Extract the (x, y) coordinate from the center of the cell holding the provided text.  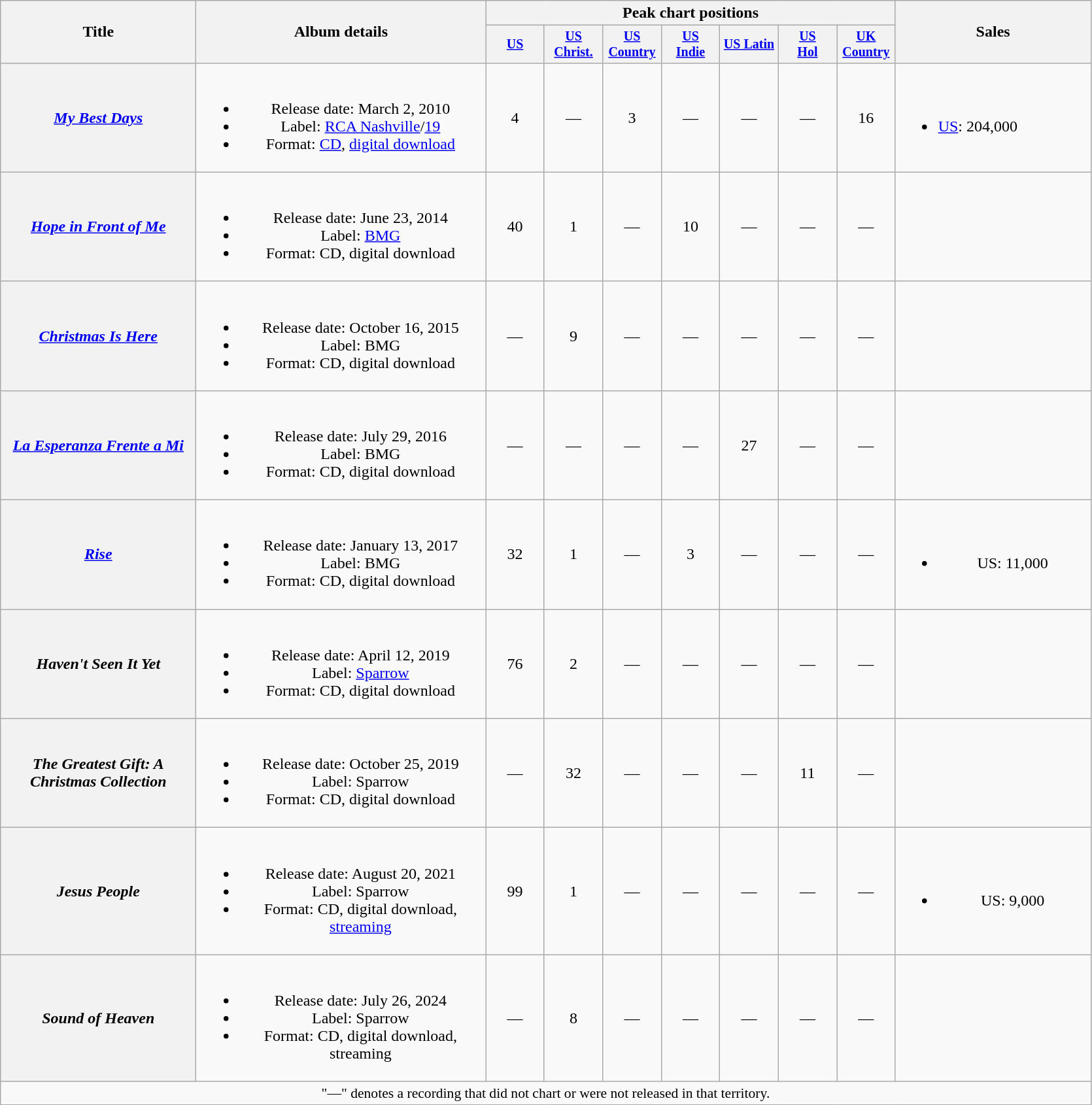
US Country (632, 44)
US: 11,000 (993, 554)
US Latin (749, 44)
99 (515, 891)
USHol (807, 44)
Sales (993, 32)
US Christ. (573, 44)
Release date: August 20, 2021Label: SparrowFormat: CD, digital download, streaming (341, 891)
Release date: October 25, 2019Label: SparrowFormat: CD, digital download (341, 773)
40 (515, 226)
"—" denotes a recording that did not chart or were not released in that territory. (545, 1093)
11 (807, 773)
Release date: June 23, 2014Label: BMGFormat: CD, digital download (341, 226)
La Esperanza Frente a Mi (98, 445)
Sound of Heaven (98, 1018)
Haven't Seen It Yet (98, 664)
4 (515, 118)
9 (573, 336)
Title (98, 32)
US (515, 44)
27 (749, 445)
Release date: July 29, 2016Label: BMGFormat: CD, digital download (341, 445)
Jesus People (98, 891)
USIndie (691, 44)
My Best Days (98, 118)
Christmas Is Here (98, 336)
Release date: March 2, 2010Label: RCA Nashville/19Format: CD, digital download (341, 118)
2 (573, 664)
The Greatest Gift: A Christmas Collection (98, 773)
Hope in Front of Me (98, 226)
Peak chart positions (691, 13)
Release date: October 16, 2015Label: BMGFormat: CD, digital download (341, 336)
Rise (98, 554)
UKCountry (866, 44)
16 (866, 118)
Release date: January 13, 2017Label: BMGFormat: CD, digital download (341, 554)
US: 9,000 (993, 891)
76 (515, 664)
Release date: April 12, 2019Label: SparrowFormat: CD, digital download (341, 664)
10 (691, 226)
8 (573, 1018)
Release date: July 26, 2024Label: SparrowFormat: CD, digital download, streaming (341, 1018)
Album details (341, 32)
US: 204,000 (993, 118)
